Capture the cell that displays the provided text and extract its [x, y] central coordinate. 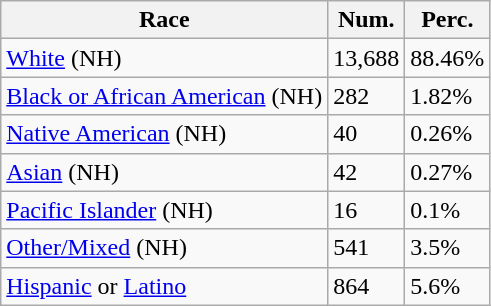
541 [366, 248]
16 [366, 210]
5.6% [448, 286]
0.26% [448, 134]
Num. [366, 20]
0.1% [448, 210]
864 [366, 286]
Black or African American (NH) [164, 96]
Other/Mixed (NH) [164, 248]
282 [366, 96]
40 [366, 134]
42 [366, 172]
0.27% [448, 172]
Perc. [448, 20]
88.46% [448, 58]
Hispanic or Latino [164, 286]
Asian (NH) [164, 172]
3.5% [448, 248]
Race [164, 20]
White (NH) [164, 58]
Pacific Islander (NH) [164, 210]
13,688 [366, 58]
1.82% [448, 96]
Native American (NH) [164, 134]
